Identify which cell holds the provided text, then report its (X, Y) central coordinate. 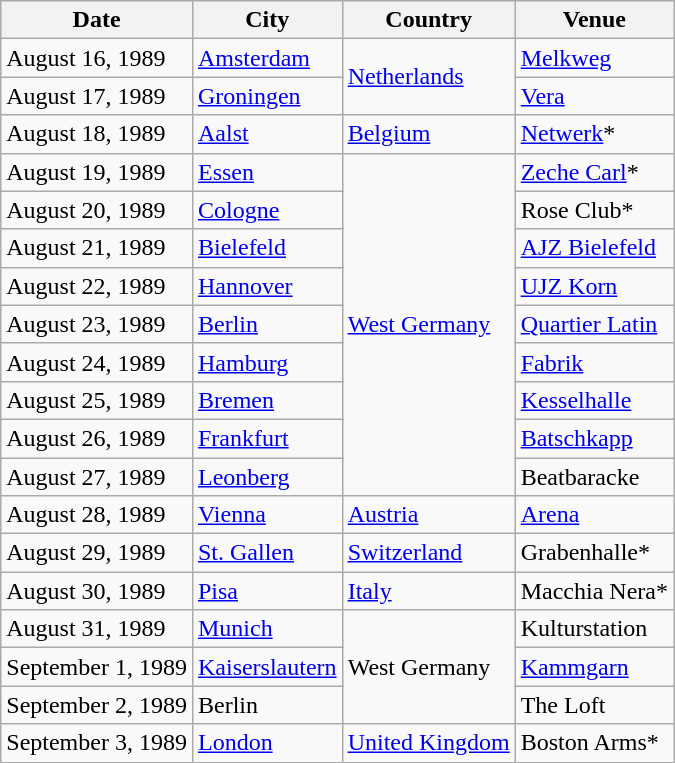
Kammgarn (594, 667)
August 23, 1989 (97, 324)
August 27, 1989 (97, 477)
Kulturstation (594, 629)
Grabenhalle* (594, 553)
Bielefeld (267, 248)
Pisa (267, 591)
Munich (267, 629)
Country (428, 20)
August 28, 1989 (97, 515)
August 26, 1989 (97, 438)
Kaiserslautern (267, 667)
August 21, 1989 (97, 248)
Switzerland (428, 553)
September 3, 1989 (97, 743)
August 25, 1989 (97, 400)
Frankfurt (267, 438)
Melkweg (594, 58)
Venue (594, 20)
Groningen (267, 96)
St. Gallen (267, 553)
Batschkapp (594, 438)
Hamburg (267, 362)
September 2, 1989 (97, 705)
Belgium (428, 134)
August 18, 1989 (97, 134)
August 31, 1989 (97, 629)
Netherlands (428, 77)
August 20, 1989 (97, 210)
Date (97, 20)
Rose Club* (594, 210)
Beatbaracke (594, 477)
Hannover (267, 286)
Arena (594, 515)
August 24, 1989 (97, 362)
Aalst (267, 134)
Vienna (267, 515)
Netwerk* (594, 134)
August 30, 1989 (97, 591)
Leonberg (267, 477)
United Kingdom (428, 743)
Fabrik (594, 362)
Boston Arms* (594, 743)
Bremen (267, 400)
August 29, 1989 (97, 553)
London (267, 743)
September 1, 1989 (97, 667)
Essen (267, 172)
Quartier Latin (594, 324)
August 19, 1989 (97, 172)
Austria (428, 515)
Macchia Nera* (594, 591)
Zeche Carl* (594, 172)
AJZ Bielefeld (594, 248)
Cologne (267, 210)
Amsterdam (267, 58)
The Loft (594, 705)
Vera (594, 96)
UJZ Korn (594, 286)
Kesselhalle (594, 400)
August 17, 1989 (97, 96)
August 16, 1989 (97, 58)
Italy (428, 591)
August 22, 1989 (97, 286)
City (267, 20)
